Identify which cell holds the provided text, then report its (x, y) central coordinate. 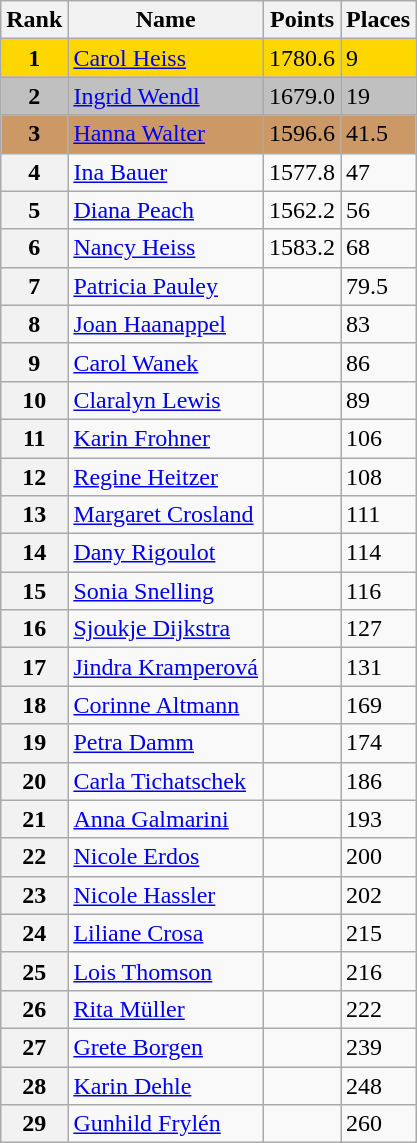
215 (378, 933)
7 (34, 286)
1583.2 (302, 248)
Jindra Kramperová (166, 667)
86 (378, 362)
Margaret Crosland (166, 515)
26 (34, 1009)
21 (34, 819)
Places (378, 20)
Rank (34, 20)
Grete Borgen (166, 1047)
106 (378, 438)
1562.2 (302, 210)
Nicole Erdos (166, 857)
56 (378, 210)
11 (34, 438)
239 (378, 1047)
1596.6 (302, 134)
116 (378, 591)
193 (378, 819)
Nicole Hassler (166, 895)
6 (34, 248)
10 (34, 400)
Regine Heitzer (166, 477)
108 (378, 477)
174 (378, 743)
28 (34, 1085)
18 (34, 705)
15 (34, 591)
202 (378, 895)
Anna Galmarini (166, 819)
Hanna Walter (166, 134)
Dany Rigoulot (166, 553)
1780.6 (302, 58)
Nancy Heiss (166, 248)
260 (378, 1124)
Carol Heiss (166, 58)
5 (34, 210)
216 (378, 971)
248 (378, 1085)
Points (302, 20)
16 (34, 629)
13 (34, 515)
186 (378, 781)
Carol Wanek (166, 362)
8 (34, 324)
Rita Müller (166, 1009)
23 (34, 895)
Corinne Altmann (166, 705)
41.5 (378, 134)
Liliane Crosa (166, 933)
Claralyn Lewis (166, 400)
27 (34, 1047)
2 (34, 96)
Karin Frohner (166, 438)
1679.0 (302, 96)
Ina Bauer (166, 172)
Gunhild Frylén (166, 1124)
14 (34, 553)
Sjoukje Dijkstra (166, 629)
83 (378, 324)
Lois Thomson (166, 971)
131 (378, 667)
Name (166, 20)
4 (34, 172)
25 (34, 971)
222 (378, 1009)
47 (378, 172)
22 (34, 857)
Joan Haanappel (166, 324)
111 (378, 515)
Karin Dehle (166, 1085)
3 (34, 134)
Patricia Pauley (166, 286)
127 (378, 629)
Ingrid Wendl (166, 96)
12 (34, 477)
169 (378, 705)
24 (34, 933)
Carla Tichatschek (166, 781)
Diana Peach (166, 210)
89 (378, 400)
20 (34, 781)
200 (378, 857)
114 (378, 553)
29 (34, 1124)
1 (34, 58)
79.5 (378, 286)
Petra Damm (166, 743)
Sonia Snelling (166, 591)
68 (378, 248)
1577.8 (302, 172)
17 (34, 667)
